Scan for the cell matching the given text and deliver its [X, Y] coordinate at center. 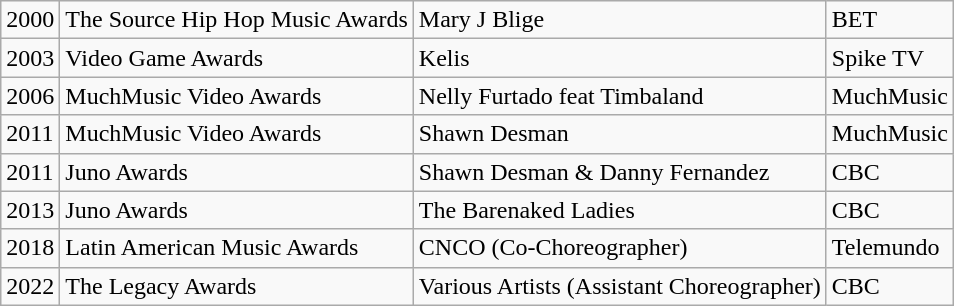
2003 [30, 58]
CNCO (Co-Choreographer) [620, 248]
Shawn Desman [620, 134]
Video Game Awards [236, 58]
2006 [30, 96]
Shawn Desman & Danny Fernandez [620, 172]
Kelis [620, 58]
Mary J Blige [620, 20]
Nelly Furtado feat Timbaland [620, 96]
The Source Hip Hop Music Awards [236, 20]
2022 [30, 286]
2018 [30, 248]
2000 [30, 20]
Spike TV [890, 58]
The Legacy Awards [236, 286]
BET [890, 20]
Various Artists (Assistant Choreographer) [620, 286]
The Barenaked Ladies [620, 210]
Telemundo [890, 248]
Latin American Music Awards [236, 248]
2013 [30, 210]
